Capture the cell that displays the provided text and extract its [x, y] central coordinate. 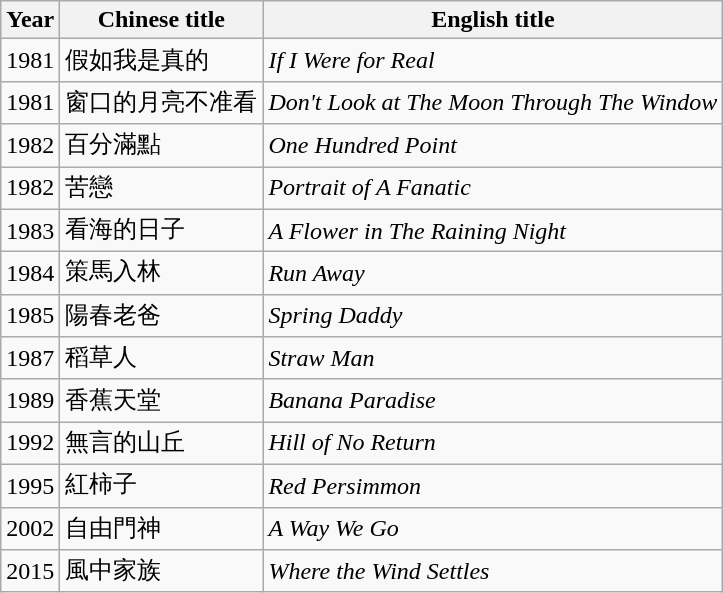
One Hundred Point [493, 146]
Straw Man [493, 358]
Portrait of A Fanatic [493, 188]
紅柿子 [162, 486]
A Flower in The Raining Night [493, 230]
假如我是真的 [162, 60]
無言的山丘 [162, 444]
1989 [30, 400]
2015 [30, 572]
1987 [30, 358]
百分滿點 [162, 146]
1985 [30, 316]
窗口的月亮不准看 [162, 102]
陽春老爸 [162, 316]
1995 [30, 486]
Run Away [493, 274]
1984 [30, 274]
自由門神 [162, 528]
2002 [30, 528]
Hill of No Return [493, 444]
1992 [30, 444]
A Way We Go [493, 528]
If I Were for Real [493, 60]
香蕉天堂 [162, 400]
Spring Daddy [493, 316]
Red Persimmon [493, 486]
苦戀 [162, 188]
Chinese title [162, 20]
1983 [30, 230]
Where the Wind Settles [493, 572]
Year [30, 20]
Banana Paradise [493, 400]
English title [493, 20]
看海的日子 [162, 230]
Don't Look at The Moon Through The Window [493, 102]
風中家族 [162, 572]
策馬入林 [162, 274]
稻草人 [162, 358]
